Search for the cell housing the specified text and yield its [X, Y] center coordinate. 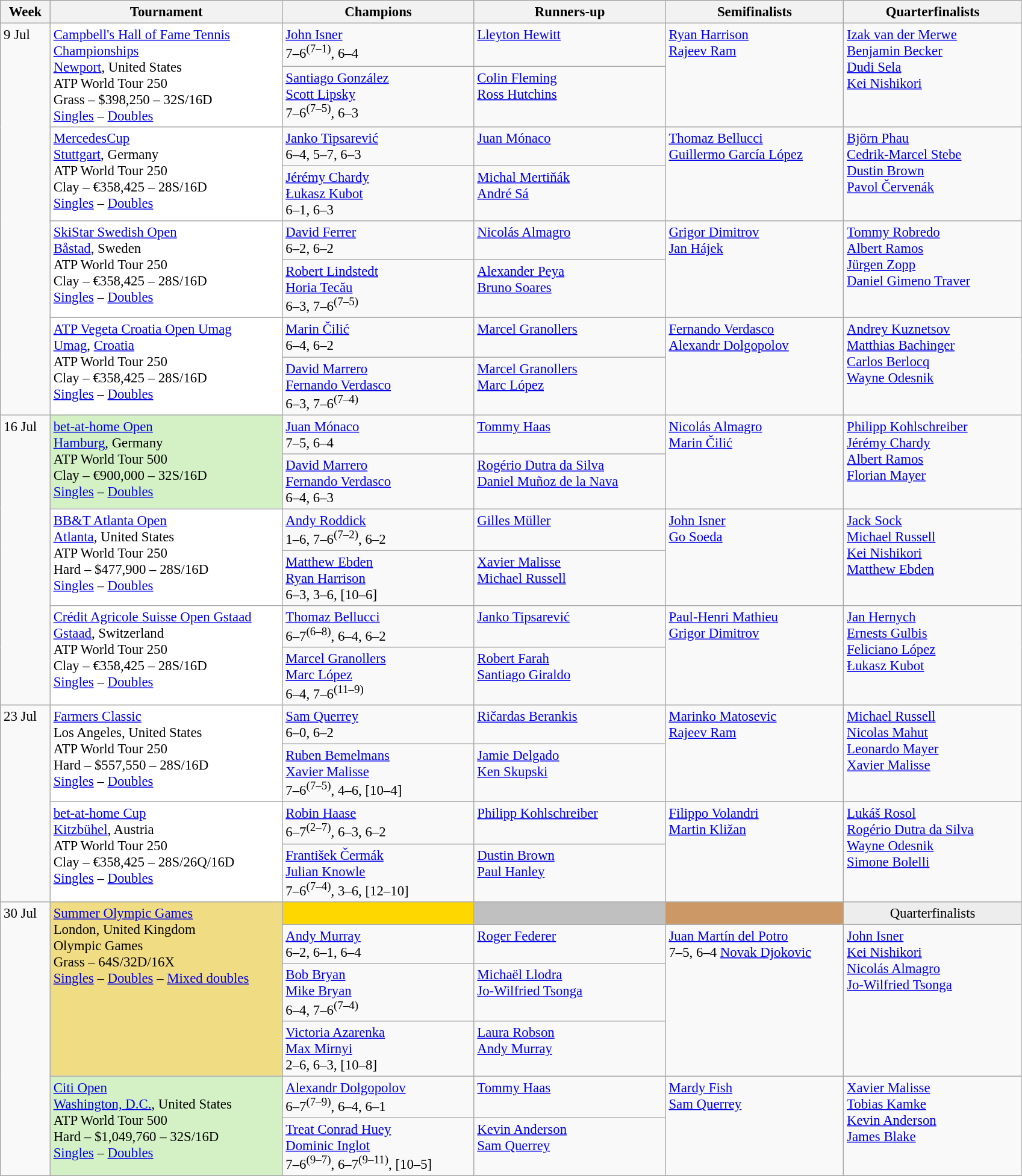
František Čermák Julian Knowle7–6(7–4), 3–6, [12–10] [378, 873]
Thomaz Bellucci6–7(6–8), 6–4, 6–2 [378, 626]
Tommy Robredo Albert Ramos Jürgen Zopp Daniel Gimeno Traver [933, 270]
Colin Fleming Ross Hutchins [570, 97]
ATP Vegeta Croatia Open Umag Umag, CroatiaATP World Tour 250Clay – €358,425 – 28S/16DSingles – Doubles [166, 366]
Robert Lindstedt Horia Tecău6–3, 7–6(7–5) [378, 289]
Philipp Kohlschreiber Jérémy Chardy Albert Ramos Florian Mayer [933, 462]
Xavier Malisse Tobias Kamke Kevin Anderson James Blake [933, 1126]
John Isner Go Soeda [755, 558]
BB&T Atlanta Open Atlanta, United StatesATP World Tour 250Hard – $477,900 – 28S/16DSingles – Doubles [166, 558]
John Isner7–6(7–1), 6–4 [378, 45]
16 Jul [25, 560]
Michal Mertiňák André Sá [570, 194]
Sam Querrey6–0, 6–2 [378, 725]
Michael Russell Nicolas Mahut Leonardo Mayer Xavier Malisse [933, 754]
Janko Tipsarević [570, 626]
Semifinalists [755, 12]
David Ferrer6–2, 6–2 [378, 241]
Santiago González Scott Lipsky7–6(7–5), 6–3 [378, 97]
Jamie Delgado Ken Skupski [570, 773]
Juan Mónaco [570, 147]
SkiStar Swedish Open Båstad, SwedenATP World Tour 250Clay – €358,425 – 28S/16DSingles – Doubles [166, 270]
Marcel Granollers [570, 337]
David Marrero Fernando Verdasco 6–4, 6–3 [378, 481]
9 Jul [25, 219]
bet-at-home Cup Kitzbühel, AustriaATP World Tour 250Clay – €358,425 – 28S/26Q/16D Singles – Doubles [166, 851]
Grigor Dimitrov Jan Hájek [755, 270]
Marcel Granollers Marc López [570, 386]
Rogério Dutra da Silva Daniel Muñoz de la Nava [570, 481]
Tournament [166, 12]
23 Jul [25, 803]
Izak van der Merwe Benjamin Becker Dudi Sela Kei Nishikori [933, 76]
Jérémy Chardy Łukasz Kubot6–1, 6–3 [378, 194]
Matthew Ebden Ryan Harrison6–3, 3–6, [10–6] [378, 578]
Victoria Azarenka Max Mirnyi2–6, 6–3, [10–8] [378, 1049]
Andy Murray6–2, 6–1, 6–4 [378, 944]
Alexander Peya Bruno Soares [570, 289]
Nicolás Almagro [570, 241]
Laura Robson Andy Murray [570, 1049]
Ryan Harrison Rajeev Ram [755, 76]
Philipp Kohlschreiber [570, 823]
Michaël Llodra Jo-Wilfried Tsonga [570, 992]
bet-at-home Open Hamburg, GermanyATP World Tour 500Clay – €900,000 – 32S/16DSingles – Doubles [166, 462]
Jan Hernych Ernests Gulbis Feliciano López Łukasz Kubot [933, 655]
Campbell's Hall of Fame Tennis Championships Newport, United StatesATP World Tour 250Grass – $398,250 – 32S/16DSingles – Doubles [166, 76]
Roger Federer [570, 944]
Filippo Volandri Martin Kližan [755, 851]
Dustin Brown Paul Hanley [570, 873]
Janko Tipsarević6–4, 5–7, 6–3 [378, 147]
Nicolás Almagro Marin Čilić [755, 462]
Juan Mónaco7–5, 6–4 [378, 435]
Runners-up [570, 12]
Bob Bryan Mike Bryan6–4, 7–6(7–4) [378, 992]
Fernando Verdasco Alexandr Dolgopolov [755, 366]
David Marrero Fernando Verdasco6–3, 7–6(7–4) [378, 386]
Paul-Henri Mathieu Grigor Dimitrov [755, 655]
Gilles Müller [570, 530]
Mardy Fish Sam Querrey [755, 1126]
Crédit Agricole Suisse Open Gstaad Gstaad, SwitzerlandATP World Tour 250Clay – €358,425 – 28S/16DSingles – Doubles [166, 655]
Lukáš Rosol Rogério Dutra da Silva Wayne Odesnik Simone Bolelli [933, 851]
Juan Martín del Potro7–5, 6–4 Novak Djokovic [755, 1000]
Thomaz Bellucci Guillermo García López [755, 174]
Ričardas Berankis [570, 725]
Robert Farah Santiago Giraldo [570, 676]
Citi Open Washington, D.C., United StatesATP World Tour 500Hard – $1,049,760 – 32S/16DSingles – Doubles [166, 1126]
Lleyton Hewitt [570, 45]
Marin Čilić6–4, 6–2 [378, 337]
Robin Haase6–7(2–7), 6–3, 6–2 [378, 823]
Jack Sock Michael Russell Kei Nishikori Matthew Ebden [933, 558]
MercedesCup Stuttgart, GermanyATP World Tour 250Clay – €358,425 – 28S/16DSingles – Doubles [166, 174]
Marcel Granollers Marc López6–4, 7–6(11–9) [378, 676]
Week [25, 12]
Andy Roddick 1–6, 7–6(7–2), 6–2 [378, 530]
30 Jul [25, 1038]
John Isner Kei Nishikori Nicolás Almagro Jo-Wilfried Tsonga [933, 1000]
Björn Phau Cedrik-Marcel Stebe Dustin Brown Pavol Červenák [933, 174]
Summer Olympic Games London, United KingdomOlympic GamesGrass – 64S/32D/16XSingles – Doubles – Mixed doubles [166, 989]
Xavier Malisse Michael Russell [570, 578]
Kevin Anderson Sam Querrey [570, 1147]
Alexandr Dolgopolov6–7(7–9), 6–4, 6–1 [378, 1097]
Champions [378, 12]
Treat Conrad Huey Dominic Inglot7–6(9–7), 6–7(9–11), [10–5] [378, 1147]
Ruben Bemelmans Xavier Malisse7–6(7–5), 4–6, [10–4] [378, 773]
Farmers Classic Los Angeles, United StatesATP World Tour 250Hard – $557,550 – 28S/16DSingles – Doubles [166, 754]
Andrey Kuznetsov Matthias Bachinger Carlos Berlocq Wayne Odesnik [933, 366]
Marinko Matosevic Rajeev Ram [755, 754]
